Determine the [X, Y] coordinate at the center of the cell enclosing the given text.  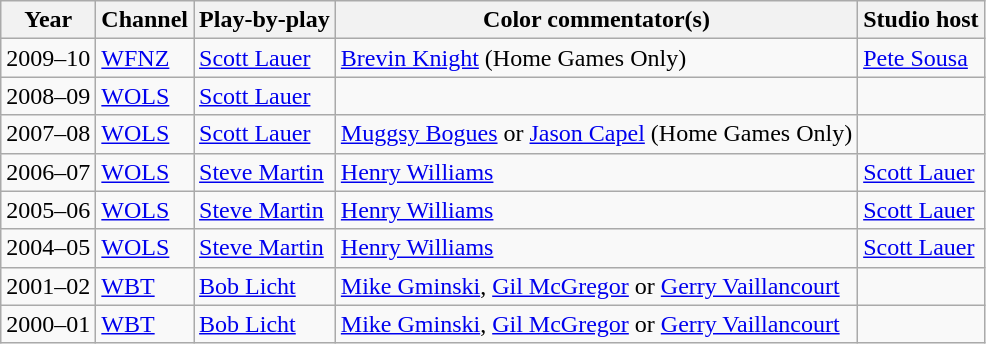
Pete Sousa [921, 58]
2008–09 [48, 96]
2006–07 [48, 172]
2000–01 [48, 324]
Brevin Knight (Home Games Only) [596, 58]
2001–02 [48, 286]
2007–08 [48, 134]
Year [48, 20]
2004–05 [48, 248]
Play-by-play [265, 20]
2005–06 [48, 210]
Muggsy Bogues or Jason Capel (Home Games Only) [596, 134]
WFNZ [145, 58]
Color commentator(s) [596, 20]
Channel [145, 20]
2009–10 [48, 58]
Studio host [921, 20]
